Locate the cell with the specified text and output its (x, y) center coordinate. 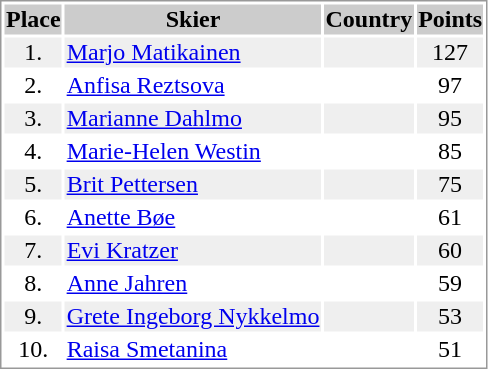
Country (369, 19)
Marie-Helen Westin (193, 151)
2. (33, 85)
Anfisa Reztsova (193, 85)
6. (33, 217)
61 (450, 217)
5. (33, 185)
51 (450, 349)
Skier (193, 19)
1. (33, 53)
8. (33, 283)
4. (33, 151)
Anne Jahren (193, 283)
9. (33, 317)
85 (450, 151)
53 (450, 317)
Grete Ingeborg Nykkelmo (193, 317)
7. (33, 251)
Brit Pettersen (193, 185)
10. (33, 349)
Marianne Dahlmo (193, 119)
Place (33, 19)
Anette Bøe (193, 217)
59 (450, 283)
97 (450, 85)
75 (450, 185)
Points (450, 19)
60 (450, 251)
Marjo Matikainen (193, 53)
Evi Kratzer (193, 251)
3. (33, 119)
95 (450, 119)
Raisa Smetanina (193, 349)
127 (450, 53)
